Provide the [X, Y] coordinate of the cell's center where the given text is located.  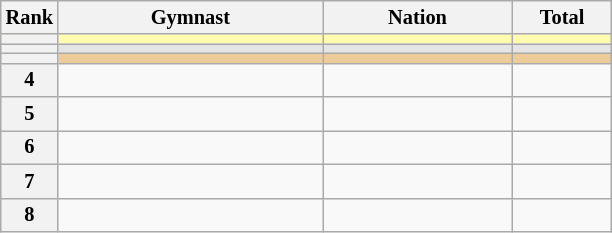
Rank [30, 17]
7 [30, 181]
Total [562, 17]
Nation [418, 17]
4 [30, 80]
8 [30, 215]
5 [30, 114]
6 [30, 147]
Gymnast [190, 17]
